For the text-containing cell, return its midpoint in [X, Y] coordinate format. 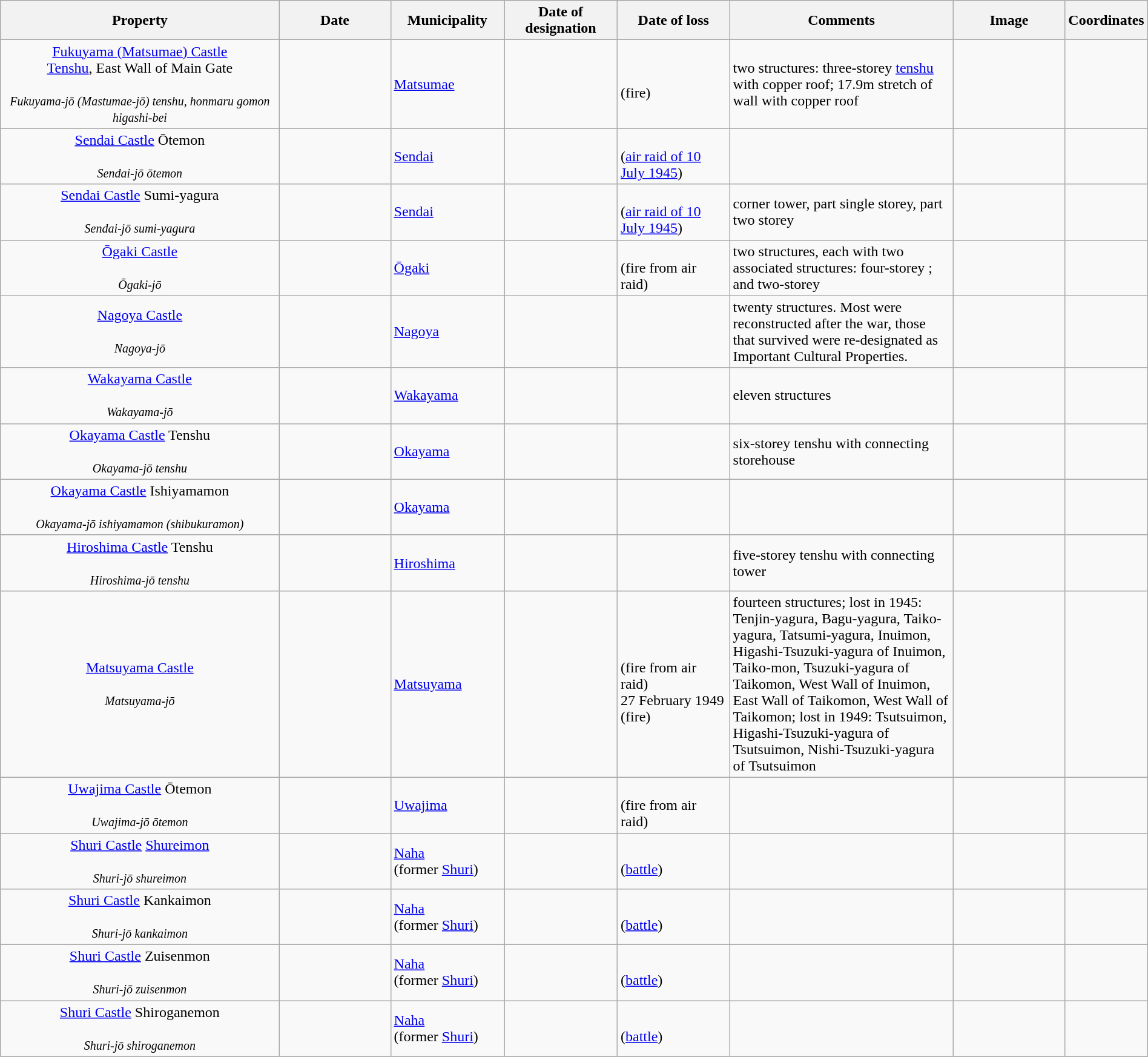
Nagoya [447, 332]
eleven structures [842, 396]
Uwajima Castle ŌtemonUwajima-jō ōtemon [140, 805]
six-storey tenshu with connecting storehouse [842, 451]
Comments [842, 21]
twenty structures. Most were reconstructed after the war, those that survived were re-designated as Important Cultural Properties. [842, 332]
Date [335, 21]
Hiroshima Castle TenshuHiroshima-jō tenshu [140, 563]
five-storey tenshu with connecting tower [842, 563]
Nagoya CastleNagoya-jō [140, 332]
Hiroshima [447, 563]
(fire) [673, 84]
Ōgaki CastleŌgaki-jō [140, 268]
Municipality [447, 21]
Shuri Castle ShureimonShuri-jō shureimon [140, 861]
Coordinates [1106, 21]
two structures: three-storey tenshu with copper roof; 17.9m stretch of wall with copper roof [842, 84]
corner tower, part single storey, part two storey [842, 212]
(fire from air raid)27 February 1949(fire) [673, 684]
Matsumae [447, 84]
Wakayama CastleWakayama-jō [140, 396]
Okayama Castle IshiyamamonOkayama-jō ishiyamamon (shibukuramon) [140, 507]
Matsuyama [447, 684]
Sendai Castle ŌtemonSendai-jō ōtemon [140, 156]
Wakayama [447, 396]
Property [140, 21]
Sendai Castle Sumi-yaguraSendai-jō sumi-yagura [140, 212]
Image [1009, 21]
Matsuyama CastleMatsuyama-jō [140, 684]
Fukuyama (Matsumae) CastleTenshu, East Wall of Main GateFukuyama-jō (Mastumae-jō) tenshu, honmaru gomon higashi-bei [140, 84]
two structures, each with two associated structures: four-storey ; and two-storey [842, 268]
Ōgaki [447, 268]
Date of loss [673, 21]
Shuri Castle ZuisenmonShuri-jō zuisenmon [140, 973]
Date of designation [561, 21]
Okayama Castle TenshuOkayama-jō tenshu [140, 451]
Shuri Castle ShiroganemonShuri-jō shiroganemon [140, 1029]
Uwajima [447, 805]
Shuri Castle KankaimonShuri-jō kankaimon [140, 917]
